Scan for the cell matching the given text and deliver its [X, Y] coordinate at center. 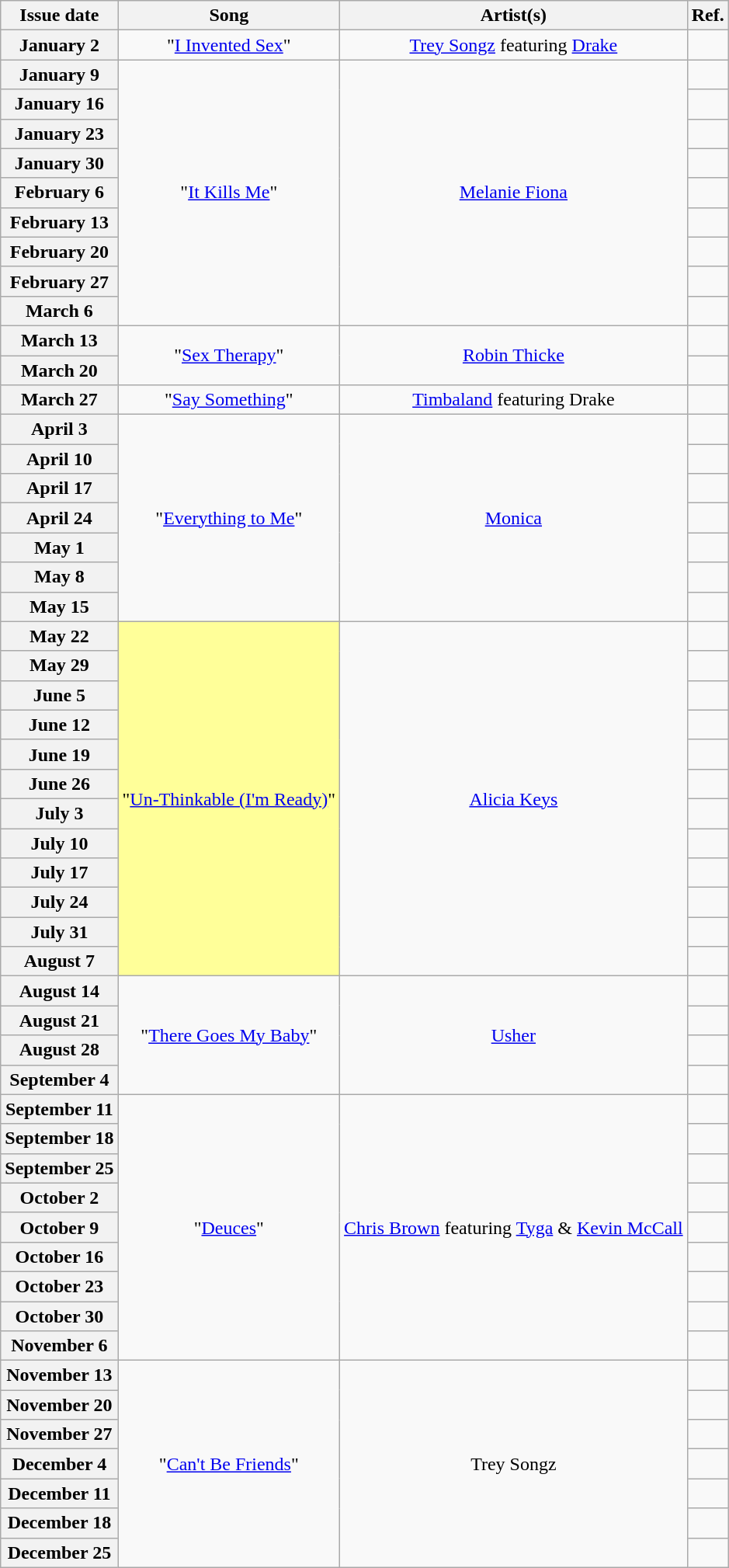
May 8 [59, 577]
October 16 [59, 1257]
June 26 [59, 784]
June 5 [59, 695]
February 6 [59, 193]
November 20 [59, 1405]
October 2 [59, 1198]
May 29 [59, 666]
July 17 [59, 873]
December 4 [59, 1464]
"I Invented Sex" [229, 45]
October 9 [59, 1227]
Song [229, 16]
April 3 [59, 429]
Trey Songz featuring Drake [514, 45]
April 24 [59, 518]
"Sex Therapy" [229, 355]
April 10 [59, 459]
October 30 [59, 1316]
January 9 [59, 75]
July 31 [59, 932]
July 3 [59, 813]
July 24 [59, 902]
September 25 [59, 1168]
July 10 [59, 843]
Ref. [708, 16]
May 1 [59, 548]
September 18 [59, 1139]
Timbaland featuring Drake [514, 400]
December 25 [59, 1552]
Monica [514, 518]
November 6 [59, 1346]
March 27 [59, 400]
Artist(s) [514, 16]
"Say Something" [229, 400]
June 19 [59, 754]
December 11 [59, 1493]
January 16 [59, 104]
Robin Thicke [514, 355]
"Deuces" [229, 1227]
November 13 [59, 1375]
"Can't Be Friends" [229, 1464]
"It Kills Me" [229, 193]
February 20 [59, 252]
January 30 [59, 163]
Usher [514, 1035]
June 12 [59, 725]
August 21 [59, 1020]
August 14 [59, 991]
"Everything to Me" [229, 518]
April 17 [59, 488]
August 7 [59, 961]
Trey Songz [514, 1464]
May 22 [59, 636]
Chris Brown featuring Tyga & Kevin McCall [514, 1227]
September 4 [59, 1080]
"Un-Thinkable (I'm Ready)" [229, 798]
August 28 [59, 1050]
February 27 [59, 281]
October 23 [59, 1286]
Alicia Keys [514, 798]
November 27 [59, 1434]
Melanie Fiona [514, 193]
March 6 [59, 311]
September 11 [59, 1109]
December 18 [59, 1523]
March 13 [59, 340]
Issue date [59, 16]
January 23 [59, 134]
March 20 [59, 370]
January 2 [59, 45]
May 15 [59, 607]
February 13 [59, 222]
"There Goes My Baby" [229, 1035]
